Find where the given text appears and provide that cell's center as [x, y] coordinate. 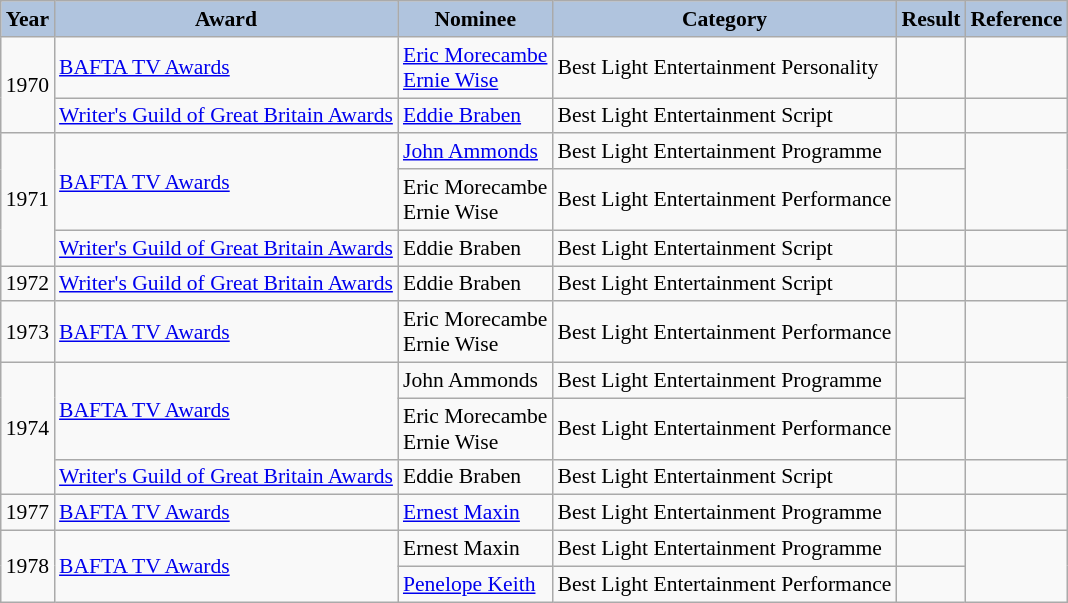
Year [28, 19]
1970 [28, 86]
Category [724, 19]
Best Light Entertainment Personality [724, 68]
1977 [28, 513]
Nominee [476, 19]
Reference [1016, 19]
1972 [28, 284]
1978 [28, 566]
1974 [28, 429]
Award [226, 19]
Penelope Keith [476, 584]
1971 [28, 200]
Result [932, 19]
1973 [28, 332]
